Return (x, y) of the center of cell containing provided text 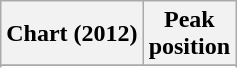
Peakposition (189, 34)
Chart (2012) (72, 34)
